Output the (X, Y) coordinate of the center of the cell containing the given text.  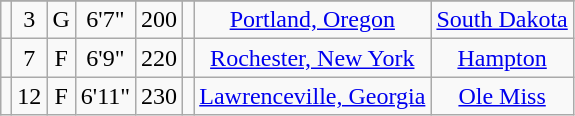
Ole Miss (502, 96)
Hampton (502, 58)
6'11" (105, 96)
Rochester, New York (312, 58)
220 (160, 58)
G (61, 20)
3 (30, 20)
Lawrenceville, Georgia (312, 96)
6'7" (105, 20)
Portland, Oregon (312, 20)
12 (30, 96)
6'9" (105, 58)
230 (160, 96)
7 (30, 58)
South Dakota (502, 20)
200 (160, 20)
